Pinpoint the cell where the given text exists, returning its [x, y] midpoint coordinate. 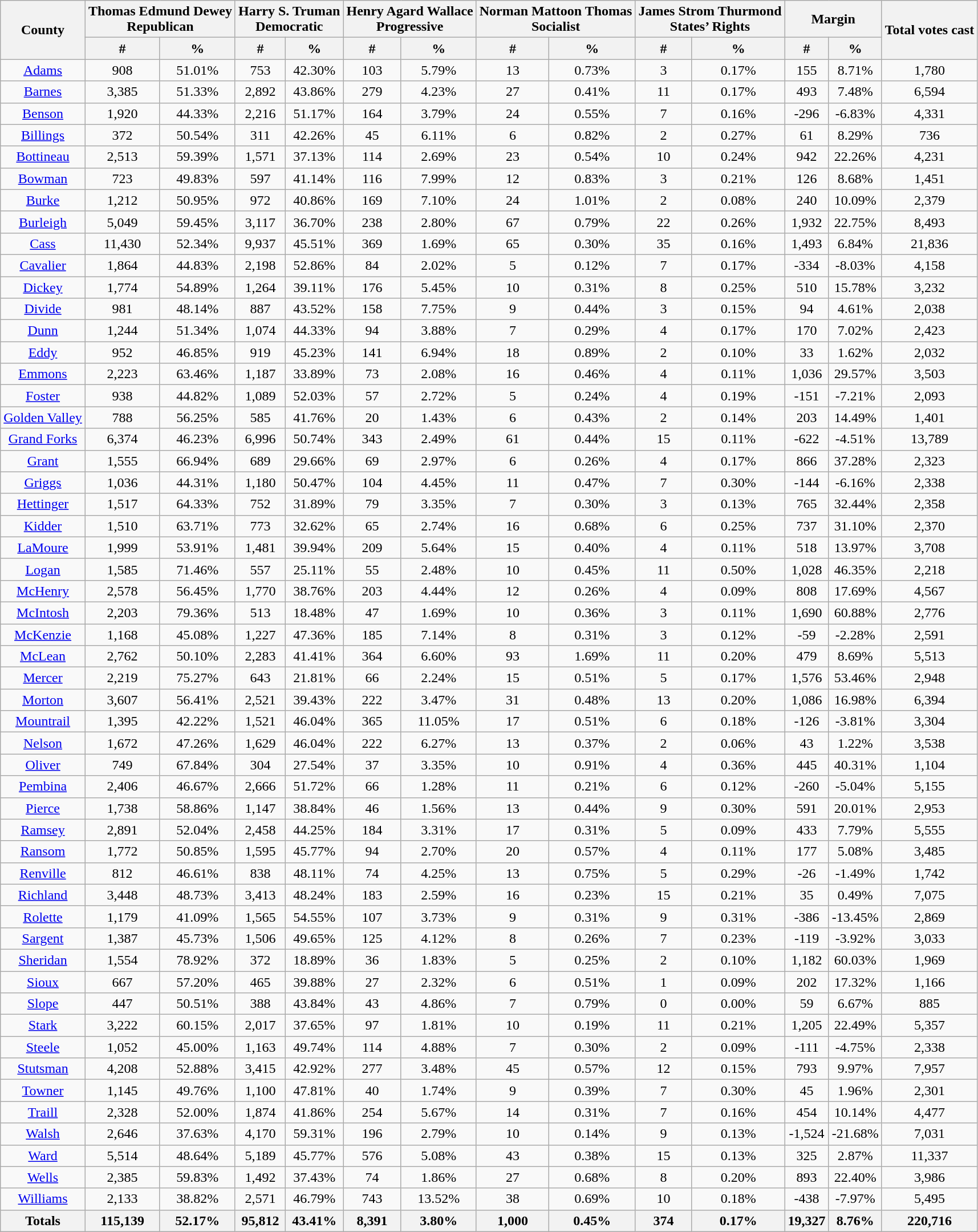
42.22% [197, 722]
Walsh [43, 1134]
39.43% [314, 700]
Norman Mattoon ThomasSocialist [555, 19]
938 [122, 396]
4.25% [439, 873]
1,145 [122, 1091]
0.08% [738, 200]
59.39% [197, 157]
158 [372, 309]
1,179 [122, 917]
2,032 [930, 352]
2.02% [439, 265]
2,323 [930, 461]
1,052 [122, 1047]
69 [372, 461]
1,387 [122, 938]
365 [372, 722]
0.83% [592, 179]
Burleigh [43, 222]
37.13% [314, 157]
Harry S. TrumanDemocratic [289, 19]
32.62% [314, 526]
39.88% [314, 982]
0.06% [738, 743]
48.73% [197, 895]
73 [372, 374]
3.73% [439, 917]
-126 [806, 722]
7.02% [855, 331]
95,812 [260, 1221]
6,594 [930, 92]
0.46% [592, 374]
1.81% [439, 1026]
43.41% [314, 1221]
1,510 [122, 526]
7.75% [439, 309]
7,031 [930, 1134]
6.11% [439, 135]
21.81% [314, 678]
3.80% [439, 1221]
752 [260, 504]
773 [260, 526]
41.76% [314, 418]
1,187 [260, 374]
Burke [43, 200]
5,189 [260, 1156]
60.03% [855, 960]
11,337 [930, 1156]
1,086 [806, 700]
38 [513, 1199]
2,093 [930, 396]
107 [372, 917]
0 [664, 1004]
14.49% [855, 418]
2,513 [122, 157]
1,738 [122, 808]
7.79% [855, 830]
1,595 [260, 852]
55 [372, 569]
1,565 [260, 917]
0.73% [592, 70]
1,772 [122, 852]
7,075 [930, 895]
52.86% [314, 265]
736 [930, 135]
2.69% [439, 157]
0.89% [592, 352]
66.94% [197, 461]
-26 [806, 873]
866 [806, 461]
43.52% [314, 309]
38.76% [314, 591]
0.00% [738, 1004]
44.82% [197, 396]
50.95% [197, 200]
576 [372, 1156]
Dickey [43, 287]
50.54% [197, 135]
238 [372, 222]
8.29% [855, 135]
Bottineau [43, 157]
48.11% [314, 873]
1,521 [260, 722]
41.86% [314, 1112]
3.47% [439, 700]
3,415 [260, 1069]
5,513 [930, 656]
2,219 [122, 678]
13.52% [439, 1199]
33.89% [314, 374]
54.89% [197, 287]
-119 [806, 938]
Stark [43, 1026]
McIntosh [43, 613]
2,953 [930, 808]
40 [372, 1091]
1,205 [806, 1026]
1,932 [806, 222]
0.54% [592, 157]
54.55% [314, 917]
36.70% [314, 222]
369 [372, 244]
McLean [43, 656]
46 [372, 808]
2.80% [439, 222]
1,742 [930, 873]
-6.83% [855, 114]
-438 [806, 1199]
2,578 [122, 591]
17.69% [855, 591]
14 [513, 1112]
County [43, 30]
0.38% [592, 1156]
788 [122, 418]
46.85% [197, 352]
808 [806, 591]
1 [664, 982]
5.64% [439, 548]
56.25% [197, 418]
2,328 [122, 1112]
4.45% [439, 483]
8,493 [930, 222]
1,180 [260, 483]
37.63% [197, 1134]
3.31% [439, 830]
67 [513, 222]
2,406 [122, 787]
3,222 [122, 1026]
Griggs [43, 483]
141 [372, 352]
1,395 [122, 722]
-8.03% [855, 265]
51.33% [197, 92]
364 [372, 656]
Williams [43, 1199]
Thomas Edmund DeweyRepublican [160, 19]
-3.92% [855, 938]
1.22% [855, 743]
388 [260, 1004]
183 [372, 895]
LaMoure [43, 548]
1,244 [122, 331]
908 [122, 70]
591 [806, 808]
45.73% [197, 938]
1,147 [260, 808]
Total votes cast [930, 30]
Divide [43, 309]
1,028 [806, 569]
8.71% [855, 70]
-260 [806, 787]
3,413 [260, 895]
1,969 [930, 960]
Billings [43, 135]
838 [260, 873]
-3.81% [855, 722]
2,458 [260, 830]
McKenzie [43, 635]
513 [260, 613]
126 [806, 179]
7.10% [439, 200]
0.27% [738, 135]
893 [806, 1177]
1,074 [260, 331]
723 [122, 179]
2.24% [439, 678]
1,585 [122, 569]
36 [372, 960]
33 [806, 352]
Pembina [43, 787]
45.08% [197, 635]
202 [806, 982]
3,304 [930, 722]
6,996 [260, 439]
3,117 [260, 222]
17.32% [855, 982]
Towner [43, 1091]
2,358 [930, 504]
59.83% [197, 1177]
25.11% [314, 569]
2.79% [439, 1134]
2.48% [439, 569]
93 [513, 656]
1,104 [930, 765]
585 [260, 418]
1,517 [122, 504]
Slope [43, 1004]
185 [372, 635]
812 [122, 873]
40.31% [855, 765]
52.88% [197, 1069]
38.84% [314, 808]
40.86% [314, 200]
63.46% [197, 374]
59.31% [314, 1134]
125 [372, 938]
59.45% [197, 222]
0.75% [592, 873]
972 [260, 200]
5,049 [122, 222]
1.83% [439, 960]
1,166 [930, 982]
2,017 [260, 1026]
-144 [806, 483]
44.83% [197, 265]
56.45% [197, 591]
Stutsman [43, 1069]
2,646 [122, 1134]
84 [372, 265]
97 [372, 1026]
753 [260, 70]
7.14% [439, 635]
155 [806, 70]
919 [260, 352]
4.86% [439, 1004]
2.74% [439, 526]
22.26% [855, 157]
1,571 [260, 157]
557 [260, 569]
115,139 [122, 1221]
1.96% [855, 1091]
53.91% [197, 548]
981 [122, 309]
Adams [43, 70]
48.24% [314, 895]
2,379 [930, 200]
48.14% [197, 309]
1.86% [439, 1177]
-386 [806, 917]
1,163 [260, 1047]
304 [260, 765]
47.26% [197, 743]
42.92% [314, 1069]
885 [930, 1004]
Bowman [43, 179]
Emmons [43, 374]
63.71% [197, 526]
2.70% [439, 852]
-334 [806, 265]
1,690 [806, 613]
952 [122, 352]
170 [806, 331]
510 [806, 287]
0.82% [592, 135]
Grand Forks [43, 439]
Cass [43, 244]
2,666 [260, 787]
2,762 [122, 656]
2,218 [930, 569]
31.10% [855, 526]
41.09% [197, 917]
103 [372, 70]
3,232 [930, 287]
1,182 [806, 960]
4,158 [930, 265]
374 [664, 1221]
3.79% [439, 114]
67.84% [197, 765]
37.28% [855, 461]
-111 [806, 1047]
2,038 [930, 309]
169 [372, 200]
Kidder [43, 526]
McHenry [43, 591]
4.88% [439, 1047]
6,394 [930, 700]
48.64% [197, 1156]
1.43% [439, 418]
8.76% [855, 1221]
10.14% [855, 1112]
1,555 [122, 461]
887 [260, 309]
2,223 [122, 374]
1,451 [930, 179]
-21.68% [855, 1134]
11,430 [122, 244]
2.97% [439, 461]
46.35% [855, 569]
2,892 [260, 92]
Nelson [43, 743]
22.40% [855, 1177]
2,948 [930, 678]
2.32% [439, 982]
793 [806, 1069]
Rolette [43, 917]
2,301 [930, 1091]
0.40% [592, 548]
2,423 [930, 331]
2,370 [930, 526]
209 [372, 548]
41.14% [314, 179]
Steele [43, 1047]
6.27% [439, 743]
116 [372, 179]
15.78% [855, 287]
3,385 [122, 92]
5.45% [439, 287]
743 [372, 1199]
176 [372, 287]
32.44% [855, 504]
0.50% [738, 569]
Golden Valley [43, 418]
5,495 [930, 1199]
23 [513, 157]
Cavalier [43, 265]
42.26% [314, 135]
0.47% [592, 483]
942 [806, 157]
1.62% [855, 352]
75.27% [197, 678]
9,937 [260, 244]
44.31% [197, 483]
6,374 [122, 439]
4,331 [930, 114]
Benson [43, 114]
3,485 [930, 852]
0.43% [592, 418]
3,033 [930, 938]
37.65% [314, 1026]
-296 [806, 114]
45.23% [314, 352]
52.04% [197, 830]
Renville [43, 873]
58.86% [197, 808]
2,776 [930, 613]
4.61% [855, 309]
-13.45% [855, 917]
45.00% [197, 1047]
254 [372, 1112]
49.83% [197, 179]
1,506 [260, 938]
447 [122, 1004]
49.74% [314, 1047]
0.91% [592, 765]
0.37% [592, 743]
Eddy [43, 352]
4.12% [439, 938]
2,133 [122, 1199]
5,555 [930, 830]
1,212 [122, 200]
0.39% [592, 1091]
184 [372, 830]
-151 [806, 396]
2,198 [260, 265]
-7.97% [855, 1199]
1,493 [806, 244]
52.03% [314, 396]
53.46% [855, 678]
7,957 [930, 1069]
1.28% [439, 787]
0.48% [592, 700]
51.17% [314, 114]
18 [513, 352]
Henry Agard WallaceProgressive [409, 19]
39.94% [314, 548]
1,780 [930, 70]
45.51% [314, 244]
2,203 [122, 613]
1,401 [930, 418]
737 [806, 526]
1,492 [260, 1177]
0.41% [592, 92]
Sheridan [43, 960]
-6.16% [855, 483]
2.59% [439, 895]
37 [372, 765]
2,591 [930, 635]
57.20% [197, 982]
0.69% [592, 1199]
2.08% [439, 374]
51.34% [197, 331]
44.25% [314, 830]
51.01% [197, 70]
8.68% [855, 179]
50.85% [197, 852]
1.56% [439, 808]
689 [260, 461]
31 [513, 700]
-59 [806, 635]
20.01% [855, 808]
493 [806, 92]
6.60% [439, 656]
13.97% [855, 548]
1,874 [260, 1112]
52.17% [197, 1221]
49.76% [197, 1091]
2,283 [260, 656]
3.88% [439, 331]
8.69% [855, 656]
59 [806, 1004]
James Strom ThurmondStates’ Rights [710, 19]
10.09% [855, 200]
279 [372, 92]
277 [372, 1069]
19,327 [806, 1221]
Margin [833, 19]
Ward [43, 1156]
445 [806, 765]
3,448 [122, 895]
3,607 [122, 700]
597 [260, 179]
3,708 [930, 548]
1,089 [260, 396]
Dunn [43, 331]
3,986 [930, 1177]
71.46% [197, 569]
8,391 [372, 1221]
-7.21% [855, 396]
1,920 [122, 114]
49.65% [314, 938]
4,170 [260, 1134]
Traill [43, 1112]
46.23% [197, 439]
37.43% [314, 1177]
1,100 [260, 1091]
22 [664, 222]
1,999 [122, 548]
311 [260, 135]
Mountrail [43, 722]
Mercer [43, 678]
31.89% [314, 504]
29.66% [314, 461]
2,571 [260, 1199]
4,208 [122, 1069]
47 [372, 613]
41.41% [314, 656]
4,477 [930, 1112]
47.36% [314, 635]
220,716 [930, 1221]
2,869 [930, 917]
3,503 [930, 374]
1,774 [122, 287]
2,521 [260, 700]
38.82% [197, 1199]
1,864 [122, 265]
5.67% [439, 1112]
-1.49% [855, 873]
18.89% [314, 960]
1.74% [439, 1091]
52.34% [197, 244]
454 [806, 1112]
50.10% [197, 656]
196 [372, 1134]
1,227 [260, 635]
Morton [43, 700]
518 [806, 548]
765 [806, 504]
240 [806, 200]
1,554 [122, 960]
29.57% [855, 374]
11.05% [439, 722]
27.54% [314, 765]
Logan [43, 569]
-4.75% [855, 1047]
46.67% [197, 787]
51.72% [314, 787]
Wells [43, 1177]
2,891 [122, 830]
343 [372, 439]
4,567 [930, 591]
47.81% [314, 1091]
2.87% [855, 1156]
50.51% [197, 1004]
64.33% [197, 504]
Sargent [43, 938]
Ransom [43, 852]
Foster [43, 396]
5,357 [930, 1026]
43.86% [314, 92]
-622 [806, 439]
6.67% [855, 1004]
177 [806, 852]
46.79% [314, 1199]
5,514 [122, 1156]
22.49% [855, 1026]
13,789 [930, 439]
1,168 [122, 635]
Pierce [43, 808]
79 [372, 504]
79.36% [197, 613]
Totals [43, 1221]
Ramsey [43, 830]
2,385 [122, 1177]
Grant [43, 461]
1,576 [806, 678]
Hettinger [43, 504]
2,216 [260, 114]
52.00% [197, 1112]
465 [260, 982]
104 [372, 483]
325 [806, 1156]
1,481 [260, 548]
1,770 [260, 591]
57 [372, 396]
1,000 [513, 1221]
60.15% [197, 1026]
Richland [43, 895]
78.92% [197, 960]
3,538 [930, 743]
1,629 [260, 743]
2.72% [439, 396]
0.55% [592, 114]
3.48% [439, 1069]
479 [806, 656]
643 [260, 678]
6.84% [855, 244]
7.48% [855, 92]
1,264 [260, 287]
50.74% [314, 439]
4.44% [439, 591]
164 [372, 114]
6.94% [439, 352]
7.99% [439, 179]
2.49% [439, 439]
-5.04% [855, 787]
5,155 [930, 787]
56.41% [197, 700]
0.49% [855, 895]
21,836 [930, 244]
5.79% [439, 70]
4.23% [439, 92]
Oliver [43, 765]
39.11% [314, 287]
42.30% [314, 70]
749 [122, 765]
667 [122, 982]
43.84% [314, 1004]
-2.28% [855, 635]
-1,524 [806, 1134]
1,672 [122, 743]
Barnes [43, 92]
4,231 [930, 157]
50.47% [314, 483]
46.61% [197, 873]
60.88% [855, 613]
9.97% [855, 1069]
Sioux [43, 982]
16.98% [855, 700]
18.48% [314, 613]
1.01% [592, 200]
-4.51% [855, 439]
22.75% [855, 222]
433 [806, 830]
